Detect which cell encompasses the target text, then output its [X, Y] center coordinate. 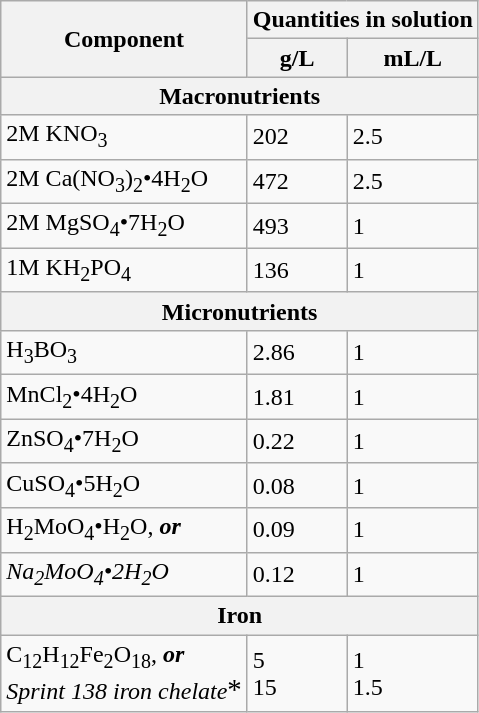
136 [297, 270]
ZnSO4•7H2O [124, 441]
0.08 [297, 485]
515 [297, 672]
2M MgSO4•7H2O [124, 226]
Iron [240, 615]
g/L [297, 58]
11.5 [412, 672]
Micronutrients [240, 311]
CuSO4•5H2O [124, 485]
Macronutrients [240, 96]
1.81 [297, 397]
1M KH2PO4 [124, 270]
472 [297, 181]
2.86 [297, 352]
2M KNO3 [124, 137]
H2MoO4•H2O, or [124, 530]
C12H12Fe2O18, orSprint 138 iron chelate* [124, 672]
Quantities in solution [362, 20]
H3BO3 [124, 352]
2M Ca(NO3)2•4H2O [124, 181]
493 [297, 226]
Component [124, 39]
202 [297, 137]
0.09 [297, 530]
0.12 [297, 574]
mL/L [412, 58]
0.22 [297, 441]
MnCl2•4H2O [124, 397]
Na2MoO4•2H2O [124, 574]
